Return [X, Y] of the center of cell containing provided text 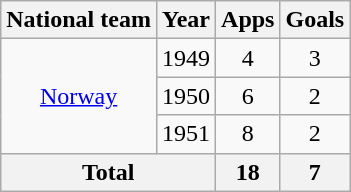
Norway [79, 96]
7 [315, 172]
National team [79, 20]
1951 [186, 134]
4 [248, 58]
1950 [186, 96]
3 [315, 58]
Total [108, 172]
Goals [315, 20]
6 [248, 96]
8 [248, 134]
Year [186, 20]
Apps [248, 20]
1949 [186, 58]
18 [248, 172]
